Return (X, Y) of the center of cell containing provided text 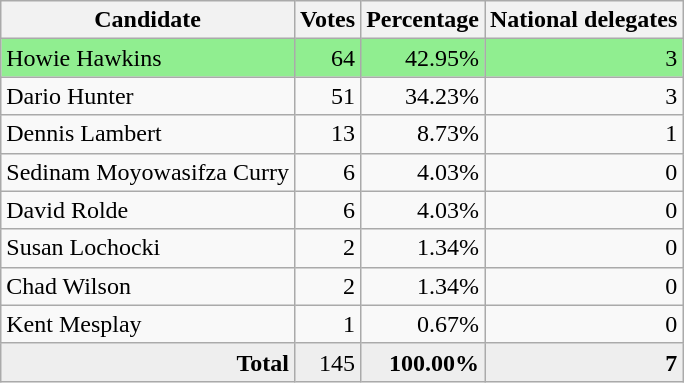
42.95% (423, 58)
0.67% (423, 324)
Sedinam Moyowasifza Curry (148, 172)
Percentage (423, 20)
Candidate (148, 20)
Susan Lochocki (148, 248)
Kent Mesplay (148, 324)
Total (148, 362)
13 (327, 134)
51 (327, 96)
Chad Wilson (148, 286)
Dario Hunter (148, 96)
Howie Hawkins (148, 58)
145 (327, 362)
34.23% (423, 96)
Votes (327, 20)
7 (583, 362)
National delegates (583, 20)
David Rolde (148, 210)
8.73% (423, 134)
100.00% (423, 362)
64 (327, 58)
Dennis Lambert (148, 134)
